Output the [x, y] coordinate of the center of the cell containing the given text.  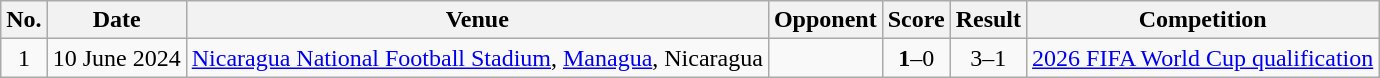
10 June 2024 [116, 58]
Opponent [825, 20]
Nicaragua National Football Stadium, Managua, Nicaragua [477, 58]
1–0 [916, 58]
Venue [477, 20]
3–1 [988, 58]
1 [24, 58]
Competition [1203, 20]
No. [24, 20]
Result [988, 20]
2026 FIFA World Cup qualification [1203, 58]
Score [916, 20]
Date [116, 20]
